Search for the cell housing the specified text and yield its (x, y) center coordinate. 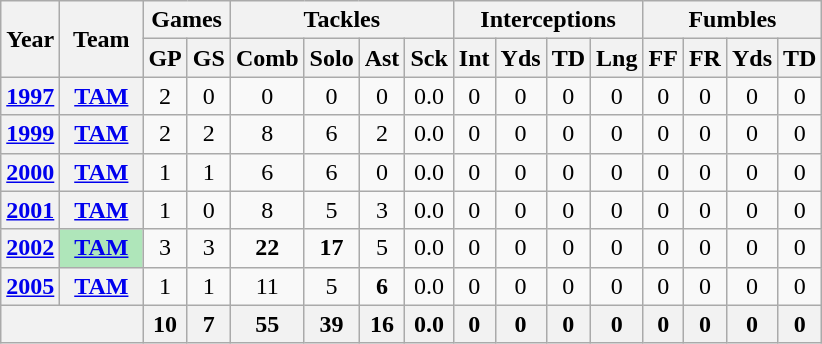
Interceptions (548, 20)
Sck (429, 58)
Ast (382, 58)
2005 (30, 286)
22 (267, 248)
Games (186, 20)
Fumbles (732, 20)
7 (208, 324)
Int (474, 58)
FR (704, 58)
Tackles (342, 20)
2000 (30, 172)
GS (208, 58)
1999 (30, 134)
Lng (617, 58)
16 (382, 324)
Team (102, 39)
2002 (30, 248)
10 (165, 324)
11 (267, 286)
Solo (332, 58)
GP (165, 58)
Comb (267, 58)
1997 (30, 96)
39 (332, 324)
2001 (30, 210)
17 (332, 248)
FF (663, 58)
Year (30, 39)
55 (267, 324)
